Search for the cell housing the specified text and yield its (x, y) center coordinate. 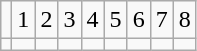
6 (138, 20)
5 (116, 20)
4 (92, 20)
3 (70, 20)
1 (24, 20)
7 (162, 20)
2 (46, 20)
8 (184, 20)
